Find where the given text appears and provide that cell's center as [x, y] coordinate. 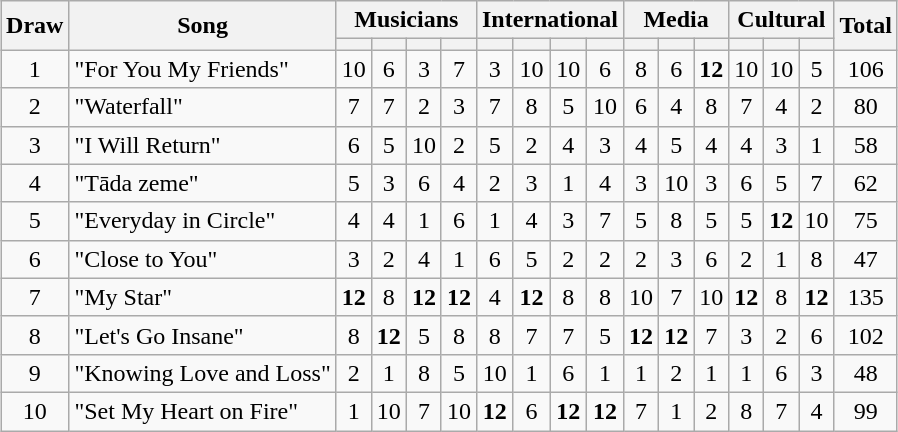
"Everyday in Circle" [202, 221]
Total [866, 26]
"I Will Return" [202, 145]
48 [866, 373]
"Close to You" [202, 259]
Draw [35, 26]
"Tāda zeme" [202, 183]
Media [676, 20]
"Let's Go Insane" [202, 335]
80 [866, 107]
135 [866, 297]
Musicians [406, 20]
"Set My Heart on Fire" [202, 411]
58 [866, 145]
Cultural [782, 20]
"For You My Friends" [202, 69]
75 [866, 221]
106 [866, 69]
International [550, 20]
47 [866, 259]
"My Star" [202, 297]
62 [866, 183]
Song [202, 26]
99 [866, 411]
"Knowing Love and Loss" [202, 373]
9 [35, 373]
"Waterfall" [202, 107]
102 [866, 335]
